Return the (x, y) coordinate for the center point of the cell that contains the specified text.  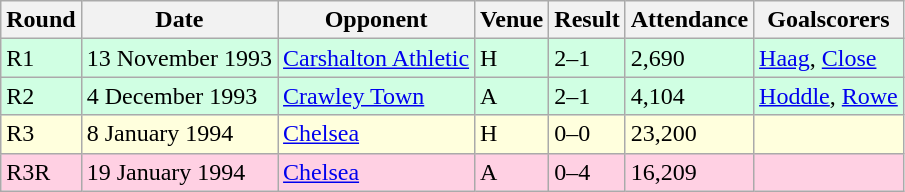
R2 (41, 96)
16,209 (689, 172)
13 November 1993 (179, 58)
Venue (512, 20)
Result (587, 20)
R3 (41, 134)
0–0 (587, 134)
Round (41, 20)
Hoddle, Rowe (829, 96)
Crawley Town (376, 96)
Carshalton Athletic (376, 58)
Haag, Close (829, 58)
Attendance (689, 20)
Goalscorers (829, 20)
4,104 (689, 96)
23,200 (689, 134)
0–4 (587, 172)
R1 (41, 58)
4 December 1993 (179, 96)
2,690 (689, 58)
19 January 1994 (179, 172)
Date (179, 20)
Opponent (376, 20)
8 January 1994 (179, 134)
R3R (41, 172)
